Identify which cell holds the provided text, then report its (X, Y) central coordinate. 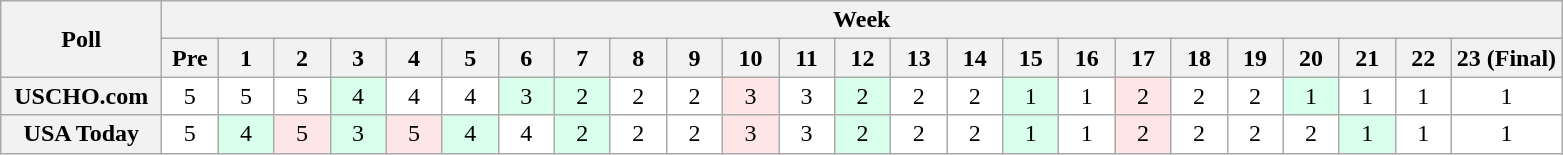
9 (694, 58)
Pre (190, 58)
8 (638, 58)
15 (1031, 58)
14 (975, 58)
11 (806, 58)
23 (Final) (1506, 58)
12 (863, 58)
21 (1367, 58)
USA Today (82, 134)
19 (1255, 58)
7 (582, 58)
USCHO.com (82, 96)
17 (1143, 58)
22 (1423, 58)
18 (1199, 58)
10 (750, 58)
Poll (82, 39)
16 (1087, 58)
20 (1311, 58)
6 (526, 58)
Week (862, 20)
13 (919, 58)
